Determine the [x, y] coordinate at the center of the cell enclosing the given text.  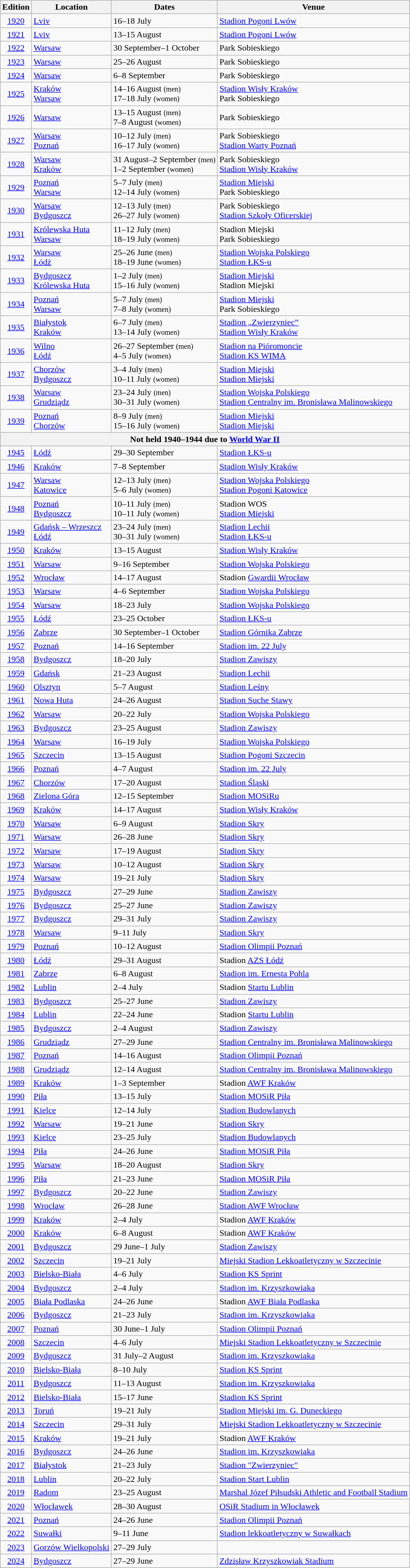
2017 [16, 1465]
1991 [16, 1110]
1980 [16, 960]
1958 [16, 659]
1967 [16, 783]
1952 [16, 578]
Białystok [71, 1465]
18–23 July [164, 605]
1924 [16, 75]
18–20 August [164, 1165]
22–24 June [164, 1015]
1933 [16, 281]
16–19 July [164, 741]
Stadion na PióromoncieStadion KS WIMA [314, 351]
25–26 June (men)18–19 June (women) [164, 258]
9–11 June [164, 1534]
Stadion Miejski im. G. Duneckiego [314, 1410]
2024 [16, 1561]
8–9 July (men)15–16 July (women) [164, 421]
1–3 September [164, 1083]
PoznańBydgoszcz [71, 508]
1965 [16, 755]
15–17 June [164, 1397]
24–26 August [164, 700]
1984 [16, 1015]
5–7 August [164, 687]
6–9 August [164, 823]
11–13 August [164, 1383]
Stadion WOSStadion Miejski [314, 508]
1979 [16, 946]
Stadion Leśny [314, 687]
21–23 August [164, 673]
1976 [16, 905]
29–30 September [164, 453]
Edition [16, 7]
1920 [16, 21]
1997 [16, 1192]
1960 [16, 687]
1939 [16, 421]
1955 [16, 619]
1963 [16, 728]
Suwałki [71, 1534]
1932 [16, 258]
4–6 September [164, 591]
1973 [16, 864]
3–4 July (men)10–11 July (women) [164, 374]
Stadion Wisły KrakówPark Sobieskiego [314, 94]
Chorzów [71, 783]
Park SobieskiegoStadion Szkoły Oficerskiej [314, 210]
1947 [16, 485]
1996 [16, 1178]
2014 [16, 1424]
2002 [16, 1260]
2–4 August [164, 1028]
Stadion „Zwierzyniec”Stadion Wisły Kraków [314, 327]
21–23 June [164, 1178]
1921 [16, 34]
27–29 July [164, 1547]
14–16 August (men)17–18 July (women) [164, 94]
1926 [16, 117]
2020 [16, 1506]
1971 [16, 837]
Włocławek [71, 1506]
1999 [16, 1220]
Park SobieskiegoStadion Wisły Kraków [314, 164]
ChorzówBydgoszcz [71, 374]
30 June–1 July [164, 1329]
1954 [16, 605]
Olsztyn [71, 687]
1–2 July (men)15–16 July (women) [164, 281]
1945 [16, 453]
1992 [16, 1124]
13–15 August (men)7–8 August (women) [164, 117]
1982 [16, 987]
Venue [314, 7]
1994 [16, 1151]
Stadion AWF Biała Podlaska [314, 1301]
31 August–2 September (men)1–2 September (women) [164, 164]
WarsawGrudziądz [71, 398]
WarsawKatowice [71, 485]
5–7 July (men)7–8 July (women) [164, 304]
Gorzów Wielkopolski [71, 1547]
14–16 August [164, 1056]
Gdańsk [71, 673]
Królewska HutaWarsaw [71, 234]
1989 [16, 1083]
2015 [16, 1438]
Stadion Lechii [314, 673]
16–18 July [164, 21]
Stadion Śląski [314, 783]
Park SobieskiegoStadion Warty Poznań [314, 141]
1995 [16, 1165]
1981 [16, 973]
Stadion Suche Stawy [314, 700]
2018 [16, 1479]
2000 [16, 1233]
WarsawKraków [71, 164]
Biała Podlaska [71, 1301]
19–21 June [164, 1124]
6–7 July (men)13–14 July (women) [164, 327]
4–7 August [164, 769]
2021 [16, 1520]
31 July–2 August [164, 1356]
1966 [16, 769]
2023 [16, 1547]
1974 [16, 878]
1951 [16, 564]
17–20 August [164, 783]
Radom [71, 1493]
1953 [16, 591]
Stadion Gwardii Wrocław [314, 578]
1985 [16, 1028]
KrakówWarsaw [71, 94]
Stadion AWF Wrocław [314, 1206]
1975 [16, 892]
1938 [16, 398]
PoznańChorzów [71, 421]
1936 [16, 351]
23–25 October [164, 619]
Not held 1940–1944 due to World War II [205, 439]
2004 [16, 1288]
2019 [16, 1493]
1935 [16, 327]
14–16 September [164, 646]
9–16 September [164, 564]
Stadion Wojska PolskiegoStadion ŁKS-u [314, 258]
2009 [16, 1356]
10–11 July (men)10–11 July (women) [164, 508]
Stadion im. Ernesta Pohla [314, 973]
WarsawPoznań [71, 141]
1962 [16, 714]
13–15 July [164, 1097]
2012 [16, 1397]
Stadion Górnika Zabrze [314, 632]
1949 [16, 532]
1983 [16, 1001]
1928 [16, 164]
1987 [16, 1056]
12–13 July (men)5–6 July (women) [164, 485]
1970 [16, 823]
1927 [16, 141]
1923 [16, 62]
2003 [16, 1274]
1922 [16, 48]
1950 [16, 550]
12–14 August [164, 1069]
1969 [16, 810]
1948 [16, 508]
2001 [16, 1247]
Dates [164, 7]
1988 [16, 1069]
WarsawŁódź [71, 258]
Stadion LechiiStadion ŁKS-u [314, 532]
2011 [16, 1383]
12–14 July [164, 1110]
1956 [16, 632]
1986 [16, 1042]
BydgoszczKrólewska Huta [71, 281]
12–13 July (men)26–27 July (women) [164, 210]
1925 [16, 94]
1946 [16, 466]
1959 [16, 673]
1978 [16, 933]
2016 [16, 1452]
BiałystokKraków [71, 327]
Zdzisław Krzyszkowiak Stadium [314, 1561]
1937 [16, 374]
1977 [16, 919]
28–30 August [164, 1506]
Stadion Pogoni Szczecin [314, 755]
2010 [16, 1370]
Stadion lekkoatletyczny w Suwałkach [314, 1534]
25–26 August [164, 62]
WilnoŁódź [71, 351]
20–22 June [164, 1192]
23–25 July [164, 1137]
Stadion Wojska PolskiegoStadion Centralny im. Bronisława Malinowskiego [314, 398]
10–12 July (men)16–17 July (women) [164, 141]
Stadion Start Lublin [314, 1479]
2007 [16, 1329]
Toruń [71, 1410]
1972 [16, 851]
7–8 September [164, 466]
29 June–1 July [164, 1247]
Zielona Góra [71, 796]
Nowa Huta [71, 700]
2006 [16, 1315]
1934 [16, 304]
Stadion MOSiRu [314, 796]
1998 [16, 1206]
26–27 September (men)4–5 July (women) [164, 351]
18–20 July [164, 659]
1964 [16, 741]
2008 [16, 1342]
Stadion "Zwierzyniec" [314, 1465]
Stadion AZS Łódź [314, 960]
5–7 July (men)12–14 July (women) [164, 187]
1929 [16, 187]
17–19 August [164, 851]
Gdańsk – WrzeszczŁódź [71, 532]
2013 [16, 1410]
1931 [16, 234]
OSiR Stadium in Włocławek [314, 1506]
2005 [16, 1301]
Marshal Józef Piłsudski Athletic and Football Stadium [314, 1493]
Location [71, 7]
1993 [16, 1137]
1957 [16, 646]
11–12 July (men)18–19 July (women) [164, 234]
Stadion Wojska PolskiegoStadion Pogoni Katowice [314, 485]
8–10 July [164, 1370]
6–8 September [164, 75]
1930 [16, 210]
12–15 September [164, 796]
1968 [16, 796]
WarsawBydgoszcz [71, 210]
1990 [16, 1097]
9–11 July [164, 933]
29–31 August [164, 960]
1961 [16, 700]
2022 [16, 1534]
